Detect which cell encompasses the target text, then output its (x, y) center coordinate. 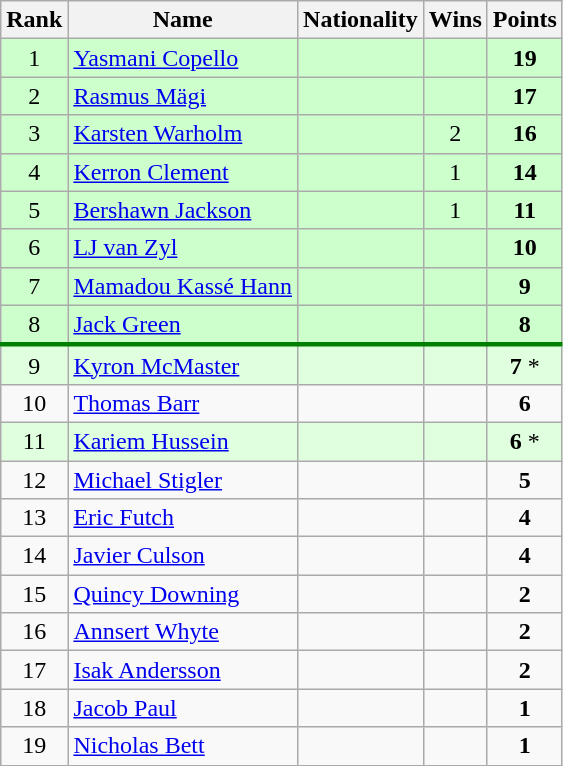
12 (34, 479)
6 * (524, 441)
Yasmani Copello (183, 58)
Wins (455, 20)
Rasmus Mägi (183, 96)
15 (34, 594)
Annsert Whyte (183, 632)
13 (34, 518)
Isak Andersson (183, 670)
Points (524, 20)
Kerron Clement (183, 172)
Michael Stigler (183, 479)
3 (34, 134)
Rank (34, 20)
Javier Culson (183, 556)
Bershawn Jackson (183, 210)
Quincy Downing (183, 594)
Nationality (361, 20)
Jacob Paul (183, 708)
Eric Futch (183, 518)
Mamadou Kassé Hann (183, 286)
LJ van Zyl (183, 248)
Kyron McMaster (183, 365)
Nicholas Bett (183, 746)
Kariem Hussein (183, 441)
Thomas Barr (183, 403)
7 (34, 286)
Karsten Warholm (183, 134)
Name (183, 20)
18 (34, 708)
7 * (524, 365)
Jack Green (183, 325)
